From the cell containing the given text, extract its center point as (x, y) coordinate. 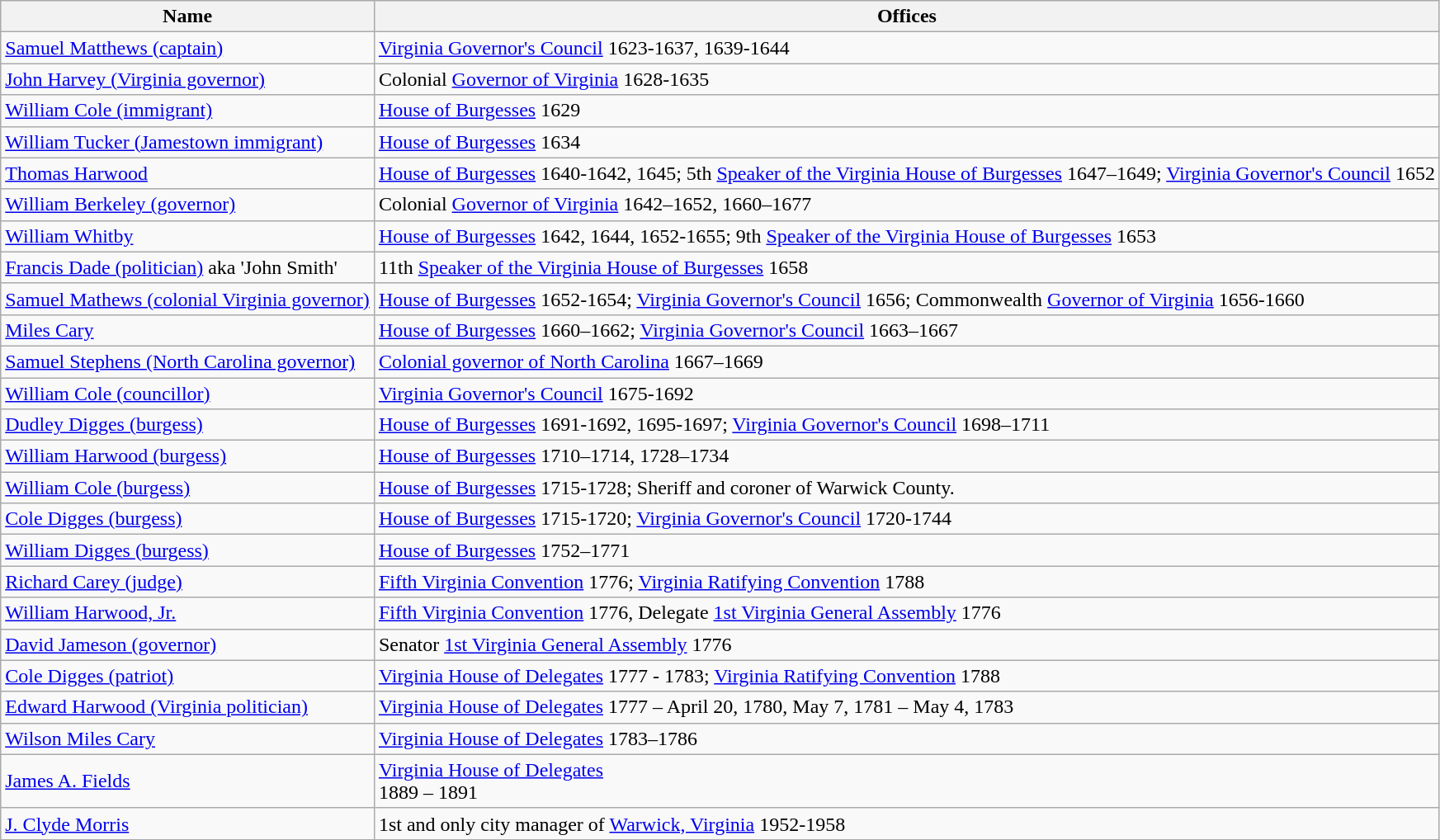
William Digges (burgess) (188, 550)
House of Burgesses 1640-1642, 1645; 5th Speaker of the Virginia House of Burgesses 1647–1649; Virginia Governor's Council 1652 (906, 173)
11th Speaker of the Virginia House of Burgesses 1658 (906, 267)
House of Burgesses 1629 (906, 111)
William Tucker (Jamestown immigrant) (188, 142)
House of Burgesses 1634 (906, 142)
House of Burgesses 1691-1692, 1695-1697; Virginia Governor's Council 1698–1711 (906, 425)
Thomas Harwood (188, 173)
Virginia House of Delegates 1777 – April 20, 1780, May 7, 1781 – May 4, 1783 (906, 707)
Virginia House of Delegates 1783–1786 (906, 739)
House of Burgesses 1660–1662; Virginia Governor's Council 1663–1667 (906, 330)
Richard Carey (judge) (188, 582)
Colonial governor of North Carolina 1667–1669 (906, 361)
Virginia Governor's Council 1623-1637, 1639-1644 (906, 48)
Dudley Digges (burgess) (188, 425)
Wilson Miles Cary (188, 739)
Miles Cary (188, 330)
Colonial Governor of Virginia 1642–1652, 1660–1677 (906, 205)
James A. Fields (188, 781)
Virginia House of Delegates 1777 - 1783; Virginia Ratifying Convention 1788 (906, 676)
House of Burgesses 1715-1720; Virginia Governor's Council 1720-1744 (906, 519)
Colonial Governor of Virginia 1628-1635 (906, 79)
William Whitby (188, 236)
Cole Digges (patriot) (188, 676)
Senator 1st Virginia General Assembly 1776 (906, 644)
House of Burgesses 1715-1728; Sheriff and coroner of Warwick County. (906, 488)
William Harwood (burgess) (188, 456)
House of Burgesses 1642, 1644, 1652-1655; 9th Speaker of the Virginia House of Burgesses 1653 (906, 236)
William Cole (councillor) (188, 394)
Samuel Mathews (colonial Virginia governor) (188, 299)
J. Clyde Morris (188, 823)
Virginia Governor's Council 1675-1692 (906, 394)
William Cole (burgess) (188, 488)
William Cole (immigrant) (188, 111)
Edward Harwood (Virginia politician) (188, 707)
House of Burgesses 1752–1771 (906, 550)
Samuel Matthews (captain) (188, 48)
Offices (906, 17)
Virginia House of Delegates1889 – 1891 (906, 781)
William Harwood, Jr. (188, 613)
1st and only city manager of Warwick, Virginia 1952-1958 (906, 823)
House of Burgesses 1710–1714, 1728–1734 (906, 456)
Fifth Virginia Convention 1776, Delegate 1st Virginia General Assembly 1776 (906, 613)
Name (188, 17)
Cole Digges (burgess) (188, 519)
House of Burgesses 1652-1654; Virginia Governor's Council 1656; Commonwealth Governor of Virginia 1656-1660 (906, 299)
John Harvey (Virginia governor) (188, 79)
David Jameson (governor) (188, 644)
Fifth Virginia Convention 1776; Virginia Ratifying Convention 1788 (906, 582)
Samuel Stephens (North Carolina governor) (188, 361)
Francis Dade (politician) aka 'John Smith' (188, 267)
William Berkeley (governor) (188, 205)
